Provide the (X, Y) coordinate of the cell's center where the given text is located.  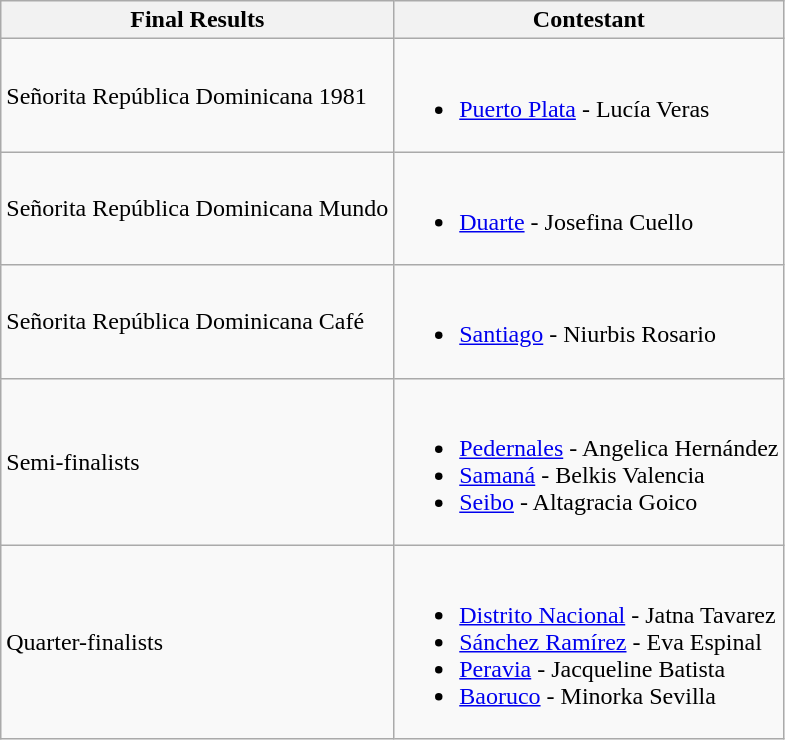
Señorita República Dominicana 1981 (198, 96)
Santiago - Niurbis Rosario (589, 322)
Distrito Nacional - Jatna TavarezSánchez Ramírez - Eva EspinalPeravia - Jacqueline BatistaBaoruco - Minorka Sevilla (589, 642)
Duarte - Josefina Cuello (589, 208)
Contestant (589, 20)
Final Results (198, 20)
Quarter-finalists (198, 642)
Pedernales - Angelica HernándezSamaná - Belkis ValenciaSeibo - Altagracia Goico (589, 462)
Semi-finalists (198, 462)
Señorita República Dominicana Mundo (198, 208)
Señorita República Dominicana Café (198, 322)
Puerto Plata - Lucía Veras (589, 96)
